Pinpoint the cell where the given text exists, returning its [x, y] midpoint coordinate. 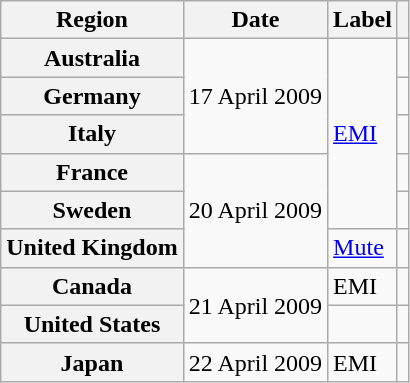
Date [255, 20]
United States [92, 324]
Region [92, 20]
France [92, 172]
Italy [92, 134]
United Kingdom [92, 248]
Label [363, 20]
Japan [92, 362]
Germany [92, 96]
20 April 2009 [255, 210]
17 April 2009 [255, 96]
21 April 2009 [255, 305]
Sweden [92, 210]
Australia [92, 58]
Mute [363, 248]
22 April 2009 [255, 362]
Canada [92, 286]
